Identify which cell holds the provided text, then report its [x, y] central coordinate. 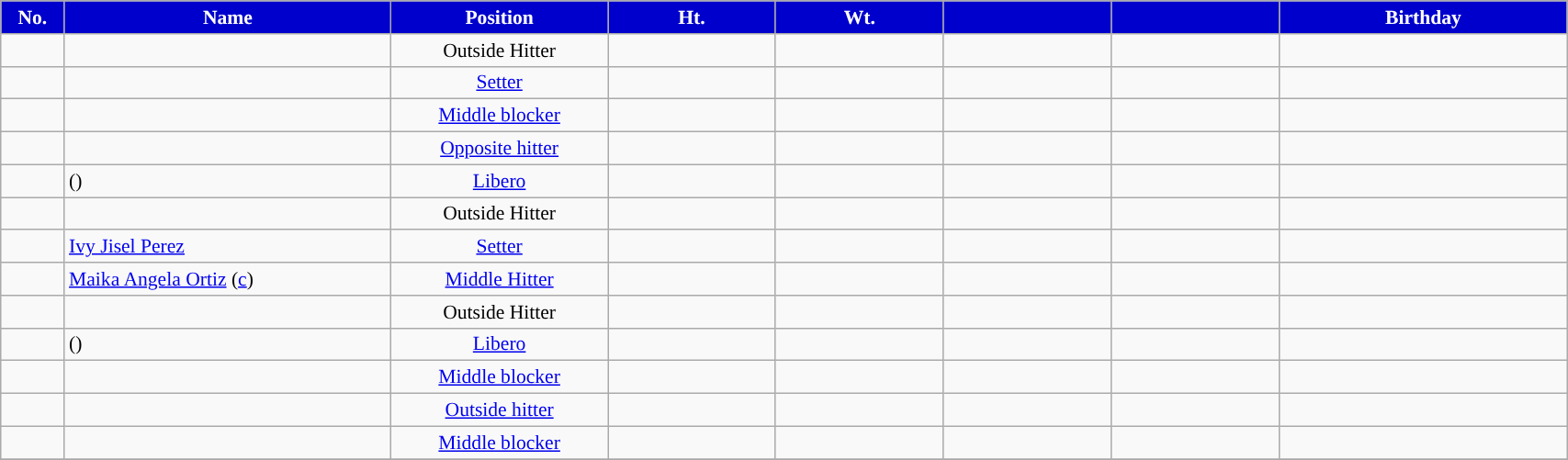
Birthday [1424, 17]
Maika Angela Ortiz (c) [228, 279]
Position [500, 17]
Ht. [693, 17]
Name [228, 17]
Opposite hitter [500, 149]
Outside hitter [500, 410]
Ivy Jisel Perez [228, 247]
No. [33, 17]
Wt. [860, 17]
Middle Hitter [500, 279]
